Extract the [x, y] coordinate from the center of the cell holding the provided text.  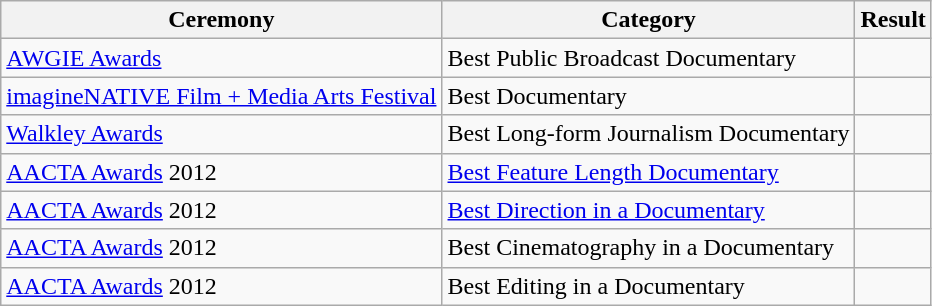
Walkley Awards [222, 134]
Best Editing in a Documentary [648, 286]
Best Long-form Journalism Documentary [648, 134]
imagineNATIVE Film + Media Arts Festival [222, 96]
Best Feature Length Documentary [648, 172]
Result [893, 20]
Ceremony [222, 20]
AWGIE Awards [222, 58]
Best Public Broadcast Documentary [648, 58]
Best Documentary [648, 96]
Best Direction in a Documentary [648, 210]
Best Cinematography in a Documentary [648, 248]
Category [648, 20]
